Detect which cell encompasses the target text, then output its [X, Y] center coordinate. 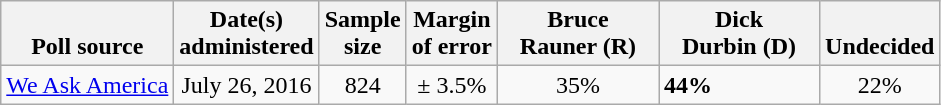
824 [362, 85]
± 3.5% [452, 85]
Date(s)administered [246, 34]
Undecided [880, 34]
Marginof error [452, 34]
July 26, 2016 [246, 85]
BruceRauner (R) [578, 34]
Samplesize [362, 34]
We Ask America [88, 85]
Poll source [88, 34]
22% [880, 85]
DickDurbin (D) [738, 34]
35% [578, 85]
44% [738, 85]
